Identify which cell holds the provided text, then report its (x, y) central coordinate. 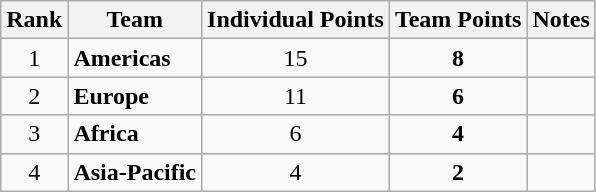
Notes (561, 20)
3 (34, 134)
Europe (135, 96)
Asia-Pacific (135, 172)
15 (296, 58)
Individual Points (296, 20)
1 (34, 58)
Africa (135, 134)
Team (135, 20)
11 (296, 96)
Rank (34, 20)
Americas (135, 58)
8 (458, 58)
Team Points (458, 20)
